Identify which cell holds the provided text, then report its (X, Y) central coordinate. 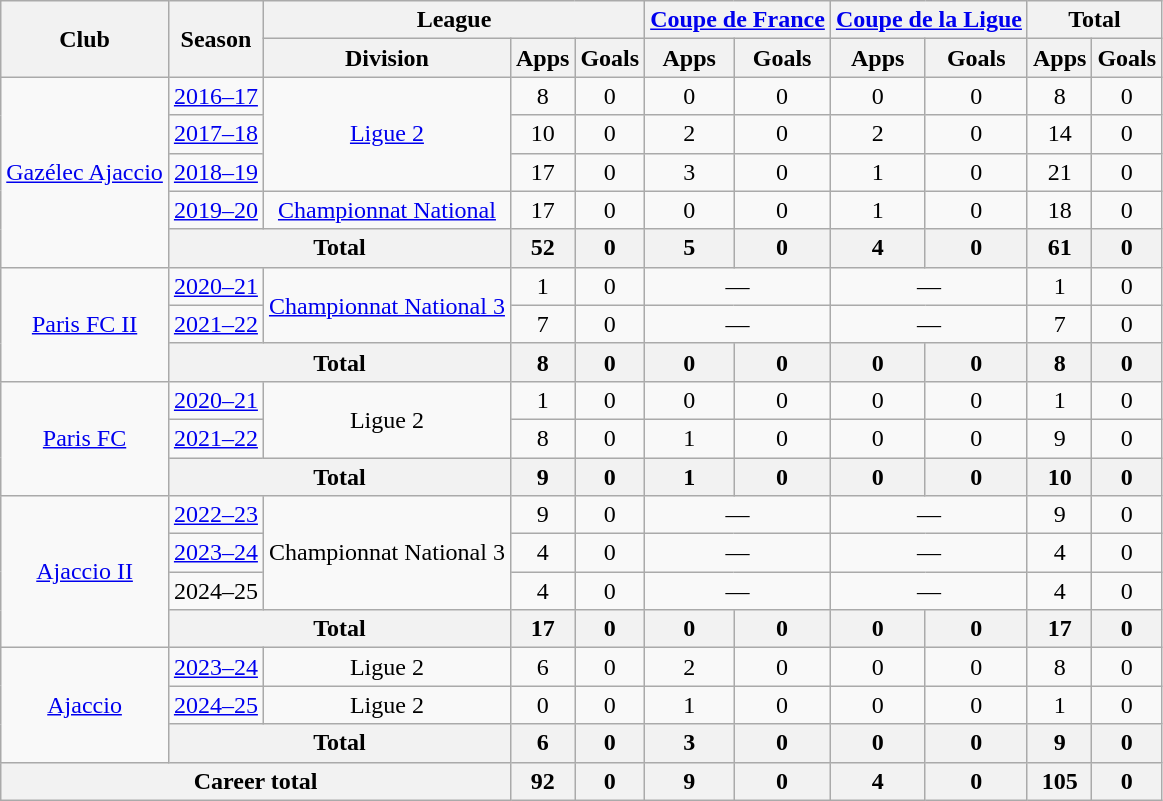
2016–17 (216, 96)
5 (690, 248)
Coupe de France (738, 20)
2019–20 (216, 210)
Paris FC II (85, 324)
105 (1059, 781)
52 (542, 248)
Paris FC (85, 438)
21 (1059, 172)
League (454, 20)
Championnat National (386, 210)
18 (1059, 210)
Club (85, 39)
Gazélec Ajaccio (85, 172)
14 (1059, 134)
Career total (256, 781)
2018–19 (216, 172)
92 (542, 781)
Ajaccio II (85, 572)
2017–18 (216, 134)
61 (1059, 248)
Division (386, 58)
Coupe de la Ligue (928, 20)
2022–23 (216, 515)
Ajaccio (85, 705)
Season (216, 39)
